Find where the given text appears and provide that cell's center as [X, Y] coordinate. 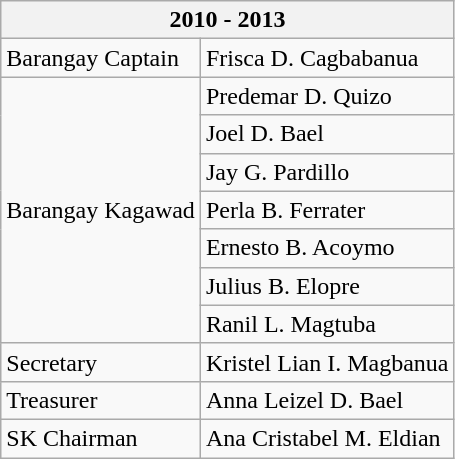
Secretary [101, 362]
Perla B. Ferrater [327, 210]
Barangay Kagawad [101, 210]
Kristel Lian I. Magbanua [327, 362]
Ana Cristabel M. Eldian [327, 438]
Anna Leizel D. Bael [327, 400]
Barangay Captain [101, 58]
Joel D. Bael [327, 134]
Ernesto B. Acoymo [327, 248]
Jay G. Pardillo [327, 172]
Frisca D. Cagbabanua [327, 58]
Predemar D. Quizo [327, 96]
Julius B. Elopre [327, 286]
Ranil L. Magtuba [327, 324]
SK Chairman [101, 438]
Treasurer [101, 400]
2010 - 2013 [228, 20]
